Return the (X, Y) coordinate for the center point of the cell that contains the specified text.  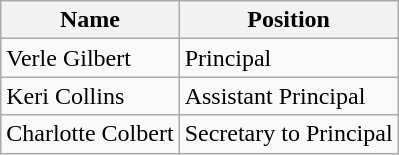
Assistant Principal (288, 96)
Verle Gilbert (90, 58)
Charlotte Colbert (90, 134)
Position (288, 20)
Secretary to Principal (288, 134)
Principal (288, 58)
Keri Collins (90, 96)
Name (90, 20)
